Capture the cell that displays the provided text and extract its [x, y] central coordinate. 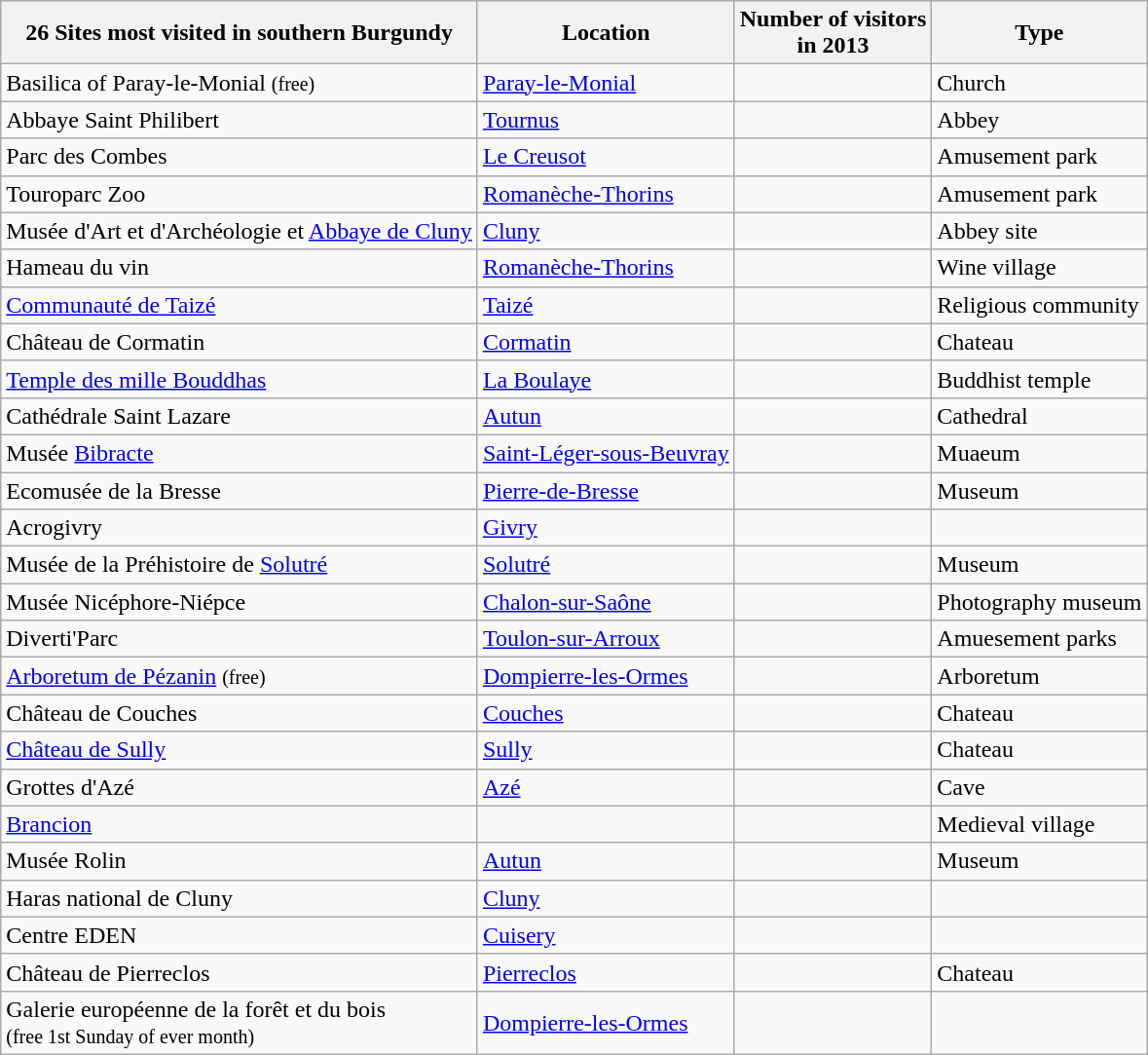
Parc des Combes [240, 157]
Solutré [606, 565]
Abbey [1040, 120]
Musée Nicéphore-Niépce [240, 602]
Church [1040, 83]
Diverti'Parc [240, 639]
Couches [606, 713]
Brancion [240, 824]
Photography museum [1040, 602]
Toulon-sur-Arroux [606, 639]
Cuisery [606, 935]
La Boulaye [606, 379]
Grottes d'Azé [240, 787]
Communauté de Taizé [240, 305]
Abbaye Saint Philibert [240, 120]
Religious community [1040, 305]
Touroparc Zoo [240, 194]
Muaeum [1040, 453]
Abbey site [1040, 231]
Ecomusée de la Bresse [240, 490]
Azé [606, 787]
Saint-Léger-sous-Beuvray [606, 453]
Medieval village [1040, 824]
Location [606, 33]
Tournus [606, 120]
Musée Rolin [240, 861]
Wine village [1040, 268]
Musée Bibracte [240, 453]
26 Sites most visited in southern Burgundy [240, 33]
Château de Couches [240, 713]
Centre EDEN [240, 935]
Taizé [606, 305]
Hameau du vin [240, 268]
Amuesement parks [1040, 639]
Haras national de Cluny [240, 898]
Arboretum de Pézanin (free) [240, 676]
Cathédrale Saint Lazare [240, 416]
Paray-le-Monial [606, 83]
Pierre-de-Bresse [606, 490]
Acrogivry [240, 528]
Pierreclos [606, 972]
Cathedral [1040, 416]
Cave [1040, 787]
Cormatin [606, 342]
Château de Pierreclos [240, 972]
Le Creusot [606, 157]
Type [1040, 33]
Musée d'Art et d'Archéologie et Abbaye de Cluny [240, 231]
Arboretum [1040, 676]
Givry [606, 528]
Château de Sully [240, 750]
Château de Cormatin [240, 342]
Temple des mille Bouddhas [240, 379]
Number of visitors in 2013 [833, 33]
Galerie européenne de la forêt et du bois (free 1st Sunday of ever month) [240, 1023]
Musée de la Préhistoire de Solutré [240, 565]
Sully [606, 750]
Chalon-sur-Saône [606, 602]
Basilica of Paray-le-Monial (free) [240, 83]
Buddhist temple [1040, 379]
